Detect which cell encompasses the target text, then output its (X, Y) center coordinate. 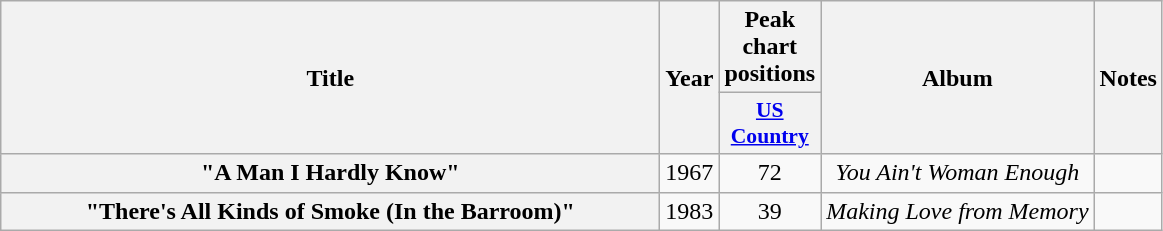
Year (690, 78)
Title (330, 78)
Notes (1128, 78)
You Ain't Woman Enough (958, 173)
Album (958, 78)
1967 (690, 173)
1983 (690, 211)
"A Man I Hardly Know" (330, 173)
39 (770, 211)
"There's All Kinds of Smoke (In the Barroom)" (330, 211)
Peakchartpositions (770, 47)
USCountry (770, 124)
72 (770, 173)
Making Love from Memory (958, 211)
